Capture the cell that displays the provided text and extract its (x, y) central coordinate. 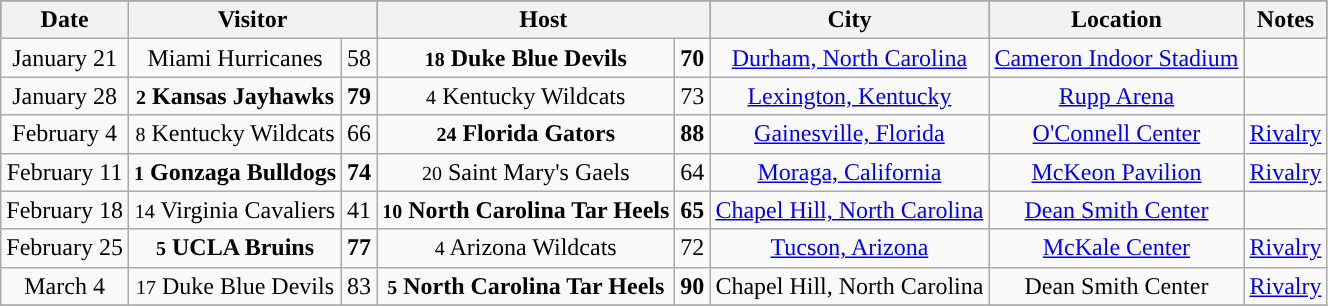
24 Florida Gators (526, 134)
4 Arizona Wildcats (526, 248)
65 (692, 210)
City (850, 20)
66 (360, 134)
10 North Carolina Tar Heels (526, 210)
72 (692, 248)
February 11 (65, 172)
2 Kansas Jayhawks (234, 96)
Rupp Arena (1116, 96)
March 4 (65, 286)
February 4 (65, 134)
79 (360, 96)
O'Connell Center (1116, 134)
February 18 (65, 210)
17 Duke Blue Devils (234, 286)
5 UCLA Bruins (234, 248)
1 Gonzaga Bulldogs (234, 172)
Moraga, California (850, 172)
Tucson, Arizona (850, 248)
74 (360, 172)
14 Virginia Cavaliers (234, 210)
73 (692, 96)
February 25 (65, 248)
77 (360, 248)
58 (360, 58)
January 28 (65, 96)
64 (692, 172)
Date (65, 20)
5 North Carolina Tar Heels (526, 286)
88 (692, 134)
Durham, North Carolina (850, 58)
Cameron Indoor Stadium (1116, 58)
Gainesville, Florida (850, 134)
Host (544, 20)
83 (360, 286)
Miami Hurricanes (234, 58)
18 Duke Blue Devils (526, 58)
90 (692, 286)
Visitor (252, 20)
McKale Center (1116, 248)
Notes (1286, 20)
Location (1116, 20)
Lexington, Kentucky (850, 96)
January 21 (65, 58)
4 Kentucky Wildcats (526, 96)
McKeon Pavilion (1116, 172)
70 (692, 58)
20 Saint Mary's Gaels (526, 172)
41 (360, 210)
8 Kentucky Wildcats (234, 134)
